Determine the (x, y) coordinate at the center of the cell enclosing the given text.  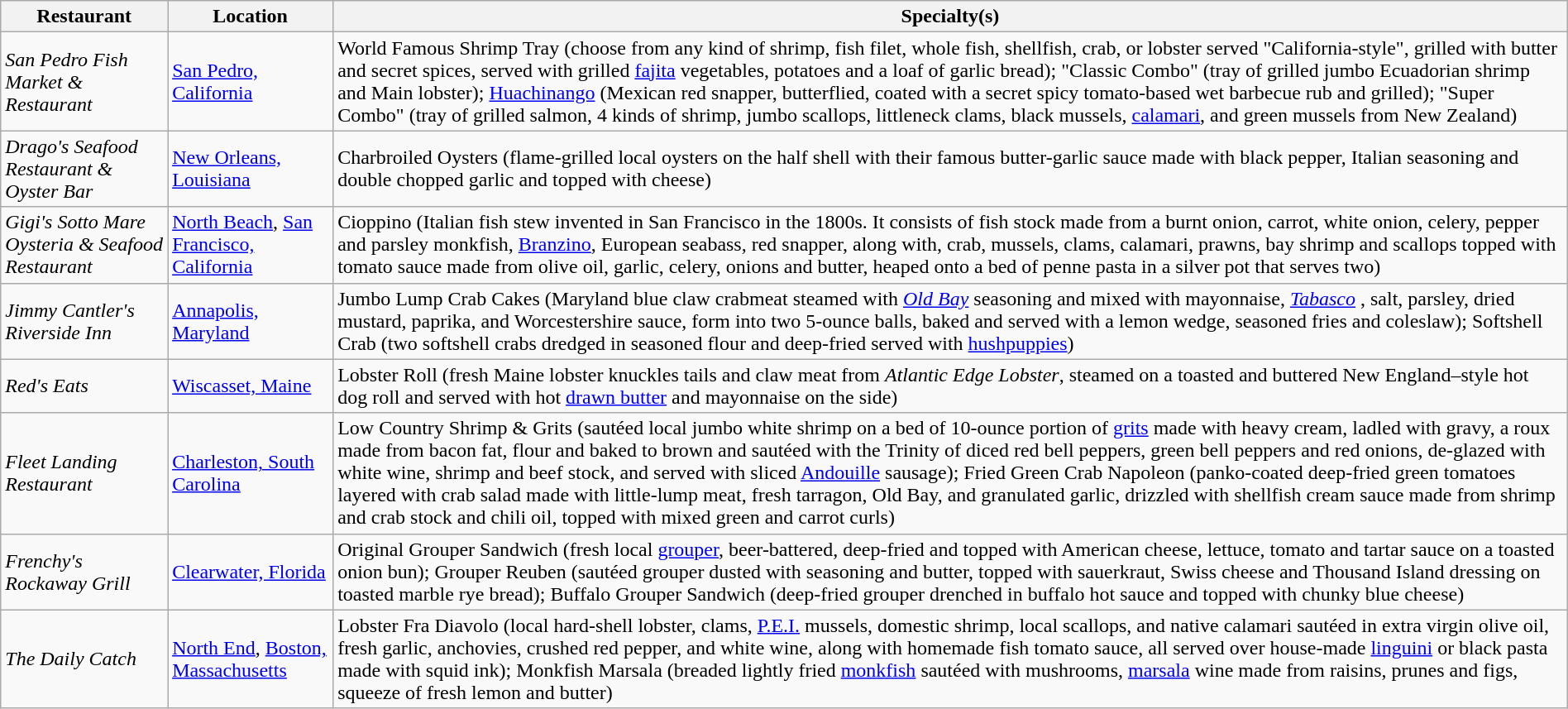
Drago's Seafood Restaurant & Oyster Bar (84, 169)
Wiscasset, Maine (251, 386)
North Beach, San Francisco, California (251, 245)
Fleet Landing Restaurant (84, 473)
New Orleans, Louisiana (251, 169)
Specialty(s) (951, 17)
The Daily Catch (84, 659)
Red's Eats (84, 386)
Charleston, South Carolina (251, 473)
Annapolis, Maryland (251, 321)
San Pedro, California (251, 81)
Frenchy's Rockaway Grill (84, 572)
Restaurant (84, 17)
Location (251, 17)
Gigi's Sotto Mare Oysteria & Seafood Restaurant (84, 245)
North End, Boston, Massachusetts (251, 659)
Jimmy Cantler's Riverside Inn (84, 321)
San Pedro Fish Market & Restaurant (84, 81)
Clearwater, Florida (251, 572)
